Return [X, Y] of the center of cell containing provided text 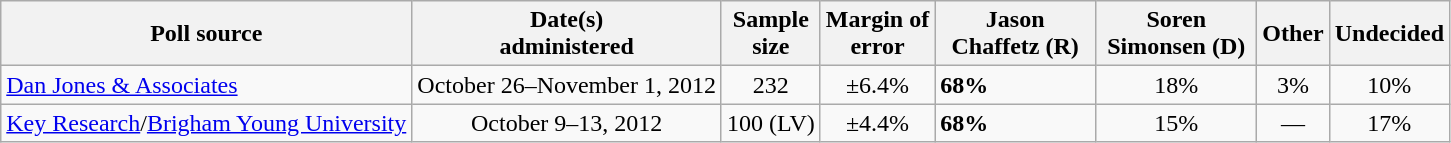
10% [1389, 85]
17% [1389, 123]
Dan Jones & Associates [206, 85]
October 26–November 1, 2012 [567, 85]
October 9–13, 2012 [567, 123]
±6.4% [877, 85]
Samplesize [770, 34]
Date(s)administered [567, 34]
232 [770, 85]
— [1293, 123]
SorenSimonsen (D) [1176, 34]
Other [1293, 34]
18% [1176, 85]
Undecided [1389, 34]
100 (LV) [770, 123]
3% [1293, 85]
Key Research/Brigham Young University [206, 123]
JasonChaffetz (R) [1016, 34]
15% [1176, 123]
Poll source [206, 34]
±4.4% [877, 123]
Margin of error [877, 34]
